Extract the (x, y) coordinate from the center of the cell holding the provided text.  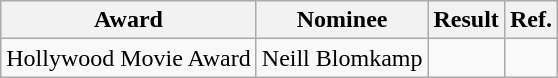
Nominee (342, 20)
Result (466, 20)
Ref. (530, 20)
Neill Blomkamp (342, 58)
Award (129, 20)
Hollywood Movie Award (129, 58)
